Locate the cell with the specified text and output its (X, Y) center coordinate. 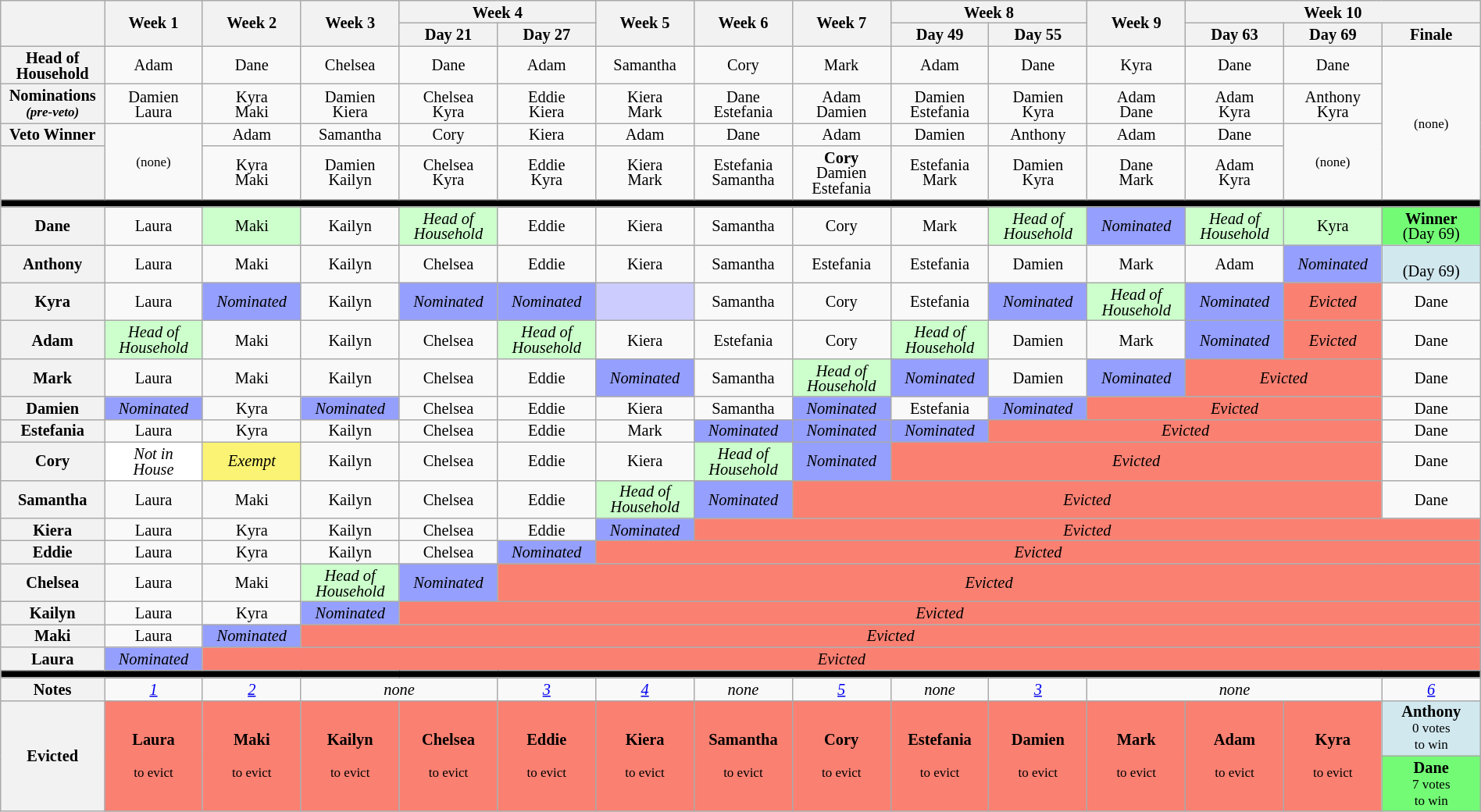
Adamto evict (1235, 756)
Laurato evict (154, 756)
Week 6 (743, 23)
Estefaniato evict (940, 756)
(Day 69) (1431, 264)
Week 4 (498, 11)
Day 49 (940, 34)
Notes (53, 689)
5 (841, 689)
Week 7 (841, 23)
Dane7 votesto win (1431, 784)
CoryDamienEstefania (841, 173)
DamienKailyn (350, 173)
DamienLaura (154, 103)
Week 8 (989, 11)
Week 10 (1333, 11)
Nominations(pre-veto) (53, 103)
Samanthato evict (743, 756)
Exempt (252, 461)
Day 55 (1038, 34)
Finale (1431, 34)
Winner(Day 69) (1431, 225)
Day 27 (547, 34)
2 (252, 689)
AnthonyKyra (1333, 103)
Anthony0 votesto win (1431, 728)
Makito evict (252, 756)
6 (1431, 689)
DamienKiera (350, 103)
DamienEstefania (940, 103)
Week 5 (645, 23)
Coryto evict (841, 756)
Damiento evict (1038, 756)
Not inHouse (154, 461)
EstefaniaSamantha (743, 173)
Day 63 (1235, 34)
Kailynto evict (350, 756)
Day 21 (448, 34)
Kierato evict (645, 756)
Week 9 (1137, 23)
Kyrato evict (1333, 756)
EddieKiera (547, 103)
DaneMark (1137, 173)
Week 3 (350, 23)
Veto Winner (53, 134)
1 (154, 689)
AdamDamien (841, 103)
4 (645, 689)
Week 1 (154, 23)
Week 2 (252, 23)
Day 69 (1333, 34)
DaneEstefania (743, 103)
EddieKyra (547, 173)
Markto evict (1137, 756)
EstefaniaMark (940, 173)
Chelseato evict (448, 756)
AdamDane (1137, 103)
Eddieto evict (547, 756)
